Output the (x, y) coordinate of the center of the cell containing the given text.  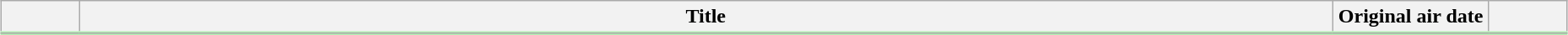
Title (706, 17)
Original air date (1411, 17)
